Determine the (X, Y) coordinate at the center of the cell enclosing the given text.  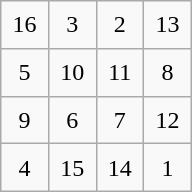
5 (25, 72)
7 (120, 120)
4 (25, 168)
3 (72, 25)
1 (168, 168)
13 (168, 25)
14 (120, 168)
12 (168, 120)
11 (120, 72)
2 (120, 25)
6 (72, 120)
8 (168, 72)
10 (72, 72)
9 (25, 120)
16 (25, 25)
15 (72, 168)
